From the cell containing the given text, extract its center point as [x, y] coordinate. 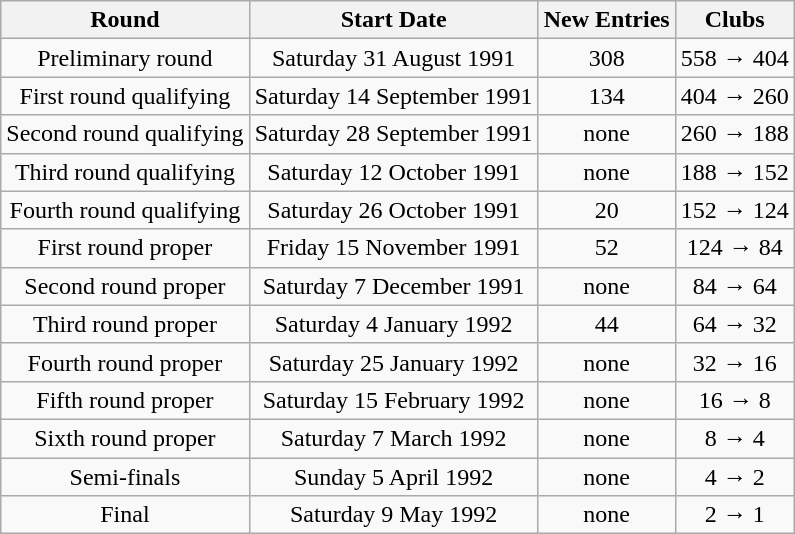
152 → 124 [734, 210]
Second round proper [125, 286]
Saturday 7 March 1992 [394, 438]
52 [606, 248]
Saturday 25 January 1992 [394, 362]
Final [125, 515]
Third round qualifying [125, 172]
558 → 404 [734, 58]
Fifth round proper [125, 400]
Third round proper [125, 324]
Second round qualifying [125, 134]
188 → 152 [734, 172]
64 → 32 [734, 324]
Friday 15 November 1991 [394, 248]
Saturday 12 October 1991 [394, 172]
Preliminary round [125, 58]
Saturday 4 January 1992 [394, 324]
308 [606, 58]
Saturday 28 September 1991 [394, 134]
260 → 188 [734, 134]
Saturday 31 August 1991 [394, 58]
Fourth round qualifying [125, 210]
Saturday 7 December 1991 [394, 286]
16 → 8 [734, 400]
First round proper [125, 248]
Semi-finals [125, 477]
8 → 4 [734, 438]
Saturday 15 February 1992 [394, 400]
84 → 64 [734, 286]
Saturday 14 September 1991 [394, 96]
32 → 16 [734, 362]
4 → 2 [734, 477]
First round qualifying [125, 96]
Sixth round proper [125, 438]
New Entries [606, 20]
Start Date [394, 20]
Fourth round proper [125, 362]
44 [606, 324]
124 → 84 [734, 248]
404 → 260 [734, 96]
2 → 1 [734, 515]
Sunday 5 April 1992 [394, 477]
134 [606, 96]
20 [606, 210]
Saturday 9 May 1992 [394, 515]
Clubs [734, 20]
Saturday 26 October 1991 [394, 210]
Round [125, 20]
